Detect which cell encompasses the target text, then output its [X, Y] center coordinate. 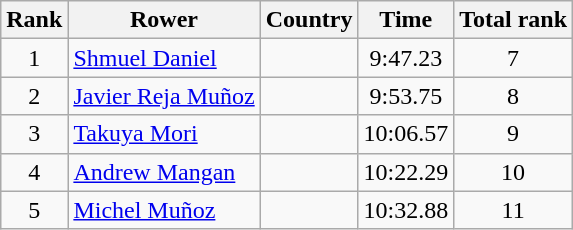
Takuya Mori [164, 134]
10:22.29 [406, 172]
8 [514, 96]
Rower [164, 20]
1 [34, 58]
11 [514, 210]
Country [309, 20]
10:06.57 [406, 134]
10:32.88 [406, 210]
Rank [34, 20]
5 [34, 210]
Time [406, 20]
9:47.23 [406, 58]
Michel Muñoz [164, 210]
Javier Reja Muñoz [164, 96]
4 [34, 172]
3 [34, 134]
10 [514, 172]
2 [34, 96]
9 [514, 134]
9:53.75 [406, 96]
Andrew Mangan [164, 172]
Shmuel Daniel [164, 58]
7 [514, 58]
Total rank [514, 20]
